Provide the [x, y] coordinate of the cell's center where the given text is located.  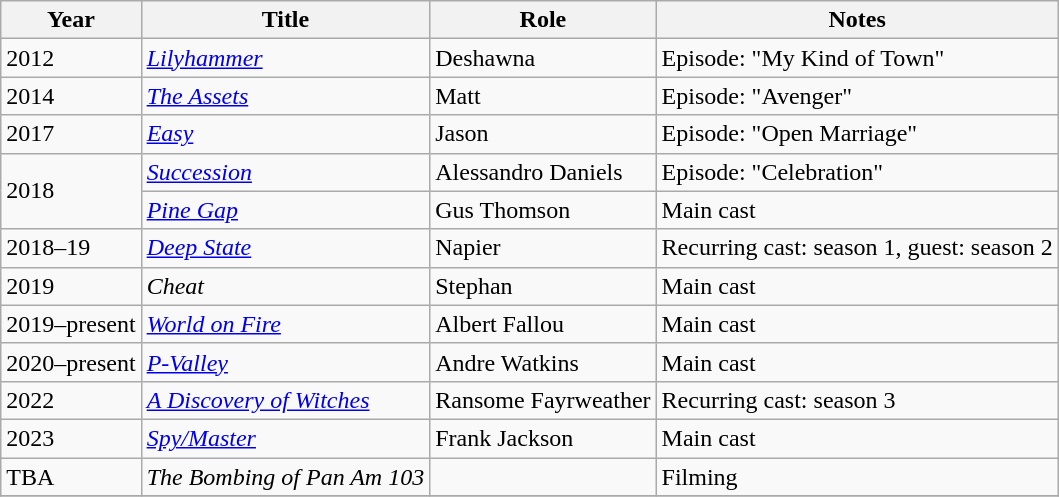
Matt [543, 96]
2022 [71, 400]
The Assets [286, 96]
2018 [71, 191]
Andre Watkins [543, 362]
A Discovery of Witches [286, 400]
Deep State [286, 248]
Alessandro Daniels [543, 172]
Gus Thomson [543, 210]
World on Fire [286, 324]
Episode: "Celebration" [857, 172]
Jason [543, 134]
2018–19 [71, 248]
Easy [286, 134]
Year [71, 20]
Napier [543, 248]
Cheat [286, 286]
Albert Fallou [543, 324]
2019–present [71, 324]
TBA [71, 477]
Role [543, 20]
Episode: "Avenger" [857, 96]
Episode: "My Kind of Town" [857, 58]
Succession [286, 172]
Recurring cast: season 1, guest: season 2 [857, 248]
2019 [71, 286]
Frank Jackson [543, 438]
Spy/Master [286, 438]
The Bombing of Pan Am 103 [286, 477]
Stephan [543, 286]
Ransome Fayrweather [543, 400]
Notes [857, 20]
2012 [71, 58]
Pine Gap [286, 210]
P-Valley [286, 362]
2023 [71, 438]
Episode: "Open Marriage" [857, 134]
Filming [857, 477]
2017 [71, 134]
2014 [71, 96]
Recurring cast: season 3 [857, 400]
2020–present [71, 362]
Deshawna [543, 58]
Title [286, 20]
Lilyhammer [286, 58]
